Detect which cell encompasses the target text, then output its [X, Y] center coordinate. 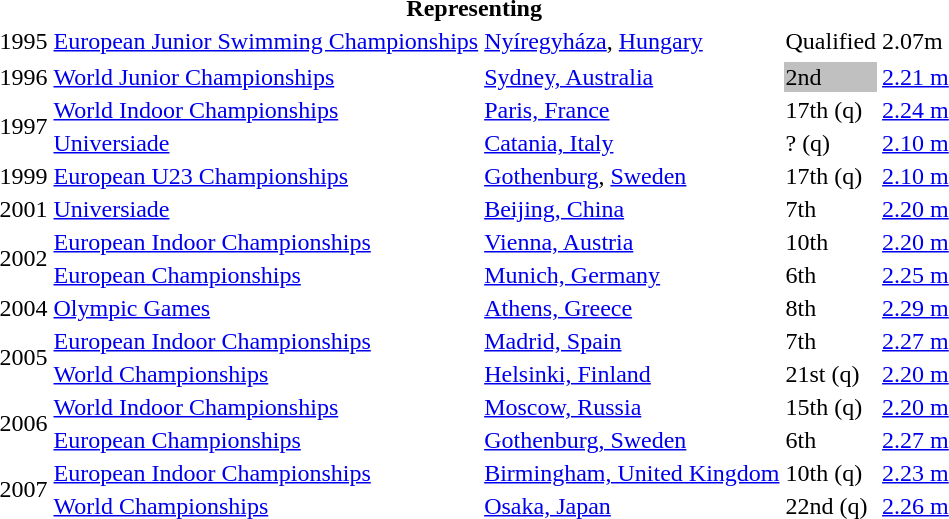
Sydney, Australia [632, 77]
Birmingham, United Kingdom [632, 473]
Athens, Greece [632, 308]
Catania, Italy [632, 143]
Paris, France [632, 110]
Madrid, Spain [632, 341]
? (q) [831, 143]
8th [831, 308]
European U23 Championships [266, 176]
10th [831, 242]
Qualified [831, 41]
10th (q) [831, 473]
World Championships [266, 374]
Munich, Germany [632, 275]
Helsinki, Finland [632, 374]
Moscow, Russia [632, 407]
Olympic Games [266, 308]
21st (q) [831, 374]
Vienna, Austria [632, 242]
European Junior Swimming Championships [266, 41]
2nd [831, 77]
Beijing, China [632, 209]
15th (q) [831, 407]
Nyíregyháza, Hungary [632, 41]
World Junior Championships [266, 77]
